Return the (x, y) coordinate for the center point of the cell that contains the specified text.  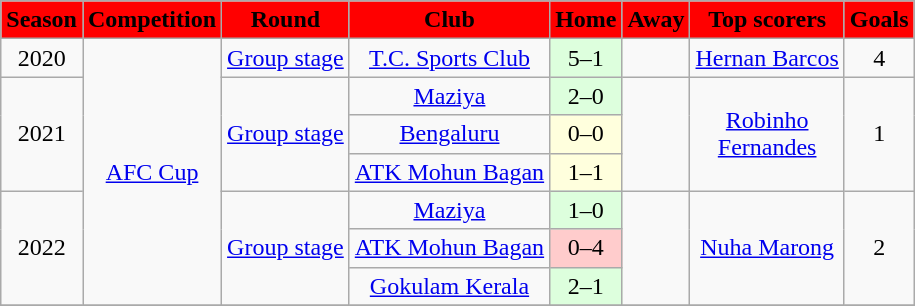
Home (586, 20)
Gokulam Kerala (449, 286)
5–1 (586, 58)
2021 (42, 134)
Goals (879, 20)
1–1 (586, 172)
Season (42, 20)
T.C. Sports Club (449, 58)
2020 (42, 58)
AFC Cup (152, 172)
Top scorers (767, 20)
0–4 (586, 248)
2022 (42, 248)
Hernan Barcos (767, 58)
Nuha Marong (767, 248)
1–0 (586, 210)
2 (879, 248)
Bengaluru (449, 134)
1 (879, 134)
2–0 (586, 96)
2–1 (586, 286)
Robinho Fernandes (767, 134)
Away (656, 20)
4 (879, 58)
0–0 (586, 134)
Club (449, 20)
Round (286, 20)
Competition (152, 20)
